Return the (X, Y) coordinate for the center point of the cell that contains the specified text.  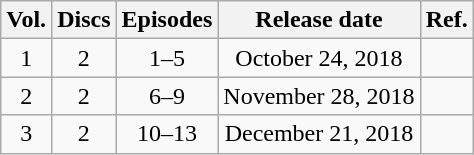
1 (26, 58)
November 28, 2018 (319, 96)
6–9 (167, 96)
Episodes (167, 20)
December 21, 2018 (319, 134)
Release date (319, 20)
Vol. (26, 20)
1–5 (167, 58)
Discs (84, 20)
10–13 (167, 134)
3 (26, 134)
October 24, 2018 (319, 58)
Ref. (446, 20)
